Locate the cell with the specified text and output its [X, Y] center coordinate. 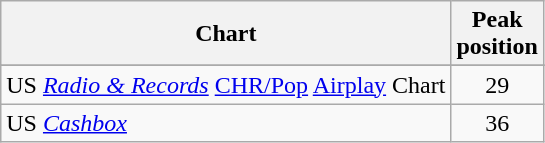
29 [497, 85]
Chart [226, 34]
36 [497, 123]
US Radio & Records CHR/Pop Airplay Chart [226, 85]
US Cashbox [226, 123]
Peakposition [497, 34]
